Pinpoint the cell where the given text exists, returning its (X, Y) midpoint coordinate. 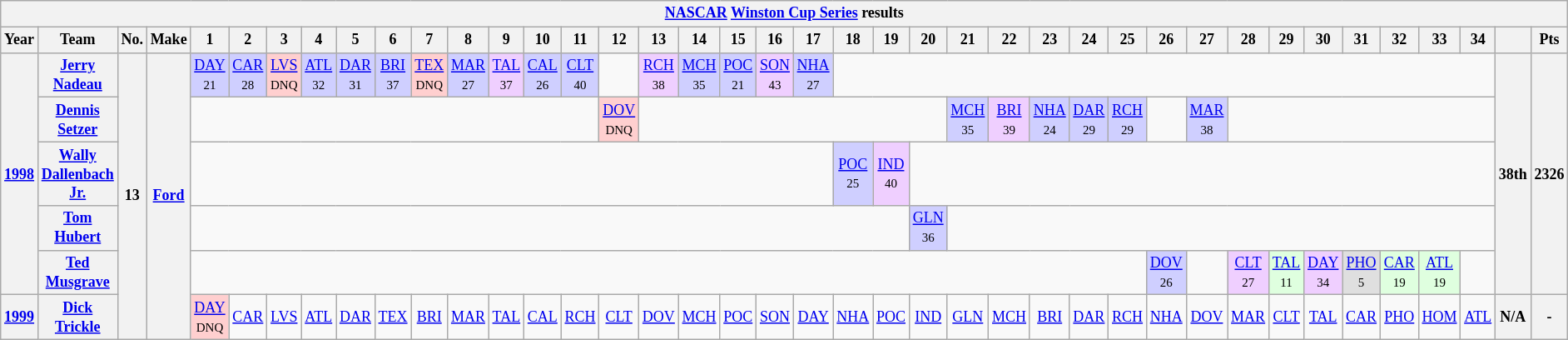
17 (813, 40)
31 (1362, 40)
Ford (168, 197)
CAR19 (1399, 272)
Team (77, 40)
LVSDNQ (285, 75)
LVS (285, 317)
RCH38 (659, 75)
27 (1207, 40)
15 (738, 40)
25 (1128, 40)
32 (1399, 40)
NHA24 (1049, 120)
21 (968, 40)
14 (699, 40)
1999 (20, 317)
DOV26 (1166, 272)
10 (543, 40)
IND40 (891, 173)
5 (356, 40)
ATL32 (319, 75)
- (1550, 317)
DAY34 (1323, 272)
MAR38 (1207, 120)
CAL26 (543, 75)
Dick Trickle (77, 317)
DAY (813, 317)
NASCAR Winston Cup Series results (784, 13)
TEXDNQ (429, 75)
23 (1049, 40)
SON (776, 317)
CLT40 (580, 75)
28 (1248, 40)
Dennis Setzer (77, 120)
DAR29 (1089, 120)
2 (248, 40)
DAYDNQ (210, 317)
TAL37 (506, 75)
TEX (393, 317)
DAR31 (356, 75)
Jerry Nadeau (77, 75)
GLN36 (928, 228)
NHA27 (813, 75)
16 (776, 40)
1998 (20, 173)
BRI39 (1010, 120)
N/A (1513, 317)
SON43 (776, 75)
12 (619, 40)
11 (580, 40)
22 (1010, 40)
33 (1440, 40)
18 (853, 40)
29 (1286, 40)
26 (1166, 40)
Make (168, 40)
No. (131, 40)
MAR27 (469, 75)
Year (20, 40)
1 (210, 40)
20 (928, 40)
6 (393, 40)
BRI37 (393, 75)
CAL (543, 317)
4 (319, 40)
IND (928, 317)
24 (1089, 40)
7 (429, 40)
19 (891, 40)
GLN (968, 317)
Pts (1550, 40)
Tom Hubert (77, 228)
34 (1478, 40)
30 (1323, 40)
PHO (1399, 317)
CAR28 (248, 75)
ATL19 (1440, 272)
DOVDNQ (619, 120)
8 (469, 40)
9 (506, 40)
PHO5 (1362, 272)
Ted Musgrave (77, 272)
TAL11 (1286, 272)
3 (285, 40)
38th (1513, 173)
CLT27 (1248, 272)
RCH29 (1128, 120)
POC21 (738, 75)
Wally Dallenbach Jr. (77, 173)
DAY21 (210, 75)
2326 (1550, 173)
POC25 (853, 173)
HOM (1440, 317)
